Extract the (X, Y) coordinate from the center of the cell holding the provided text.  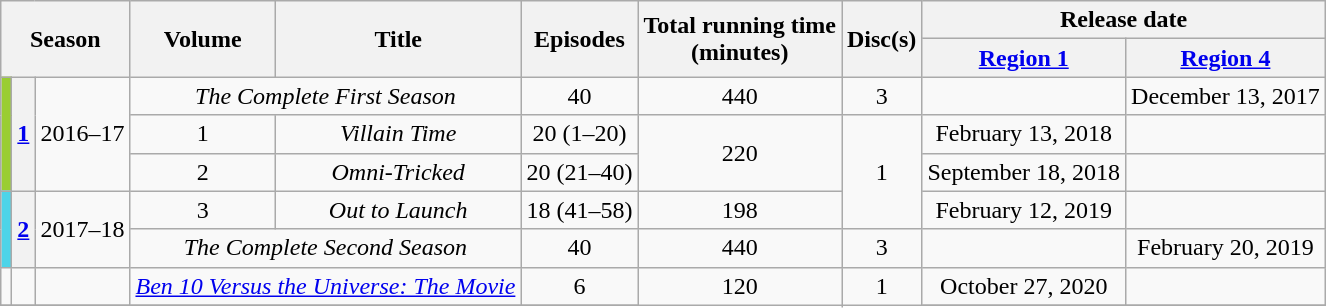
Release date (1124, 20)
6 (580, 286)
Out to Launch (398, 210)
Title (398, 39)
20 (21–40) (580, 172)
Season (66, 39)
Ben 10 Versus the Universe: The Movie (326, 286)
The Complete First Season (326, 96)
Disc(s) (882, 39)
2017–18 (82, 229)
Omni-Tricked (398, 172)
198 (740, 210)
The Complete Second Season (326, 248)
February 13, 2018 (1024, 134)
Villain Time (398, 134)
December 13, 2017 (1226, 96)
October 27, 2020 (1024, 286)
18 (41–58) (580, 210)
September 18, 2018 (1024, 172)
20 (1–20) (580, 134)
220 (740, 153)
Episodes (580, 39)
Region 4 (1226, 58)
2016–17 (82, 134)
120 (740, 286)
Volume (203, 39)
Total running time(minutes) (740, 39)
February 20, 2019 (1226, 248)
Region 1 (1024, 58)
February 12, 2019 (1024, 210)
